Scan for the cell matching the given text and deliver its (x, y) coordinate at center. 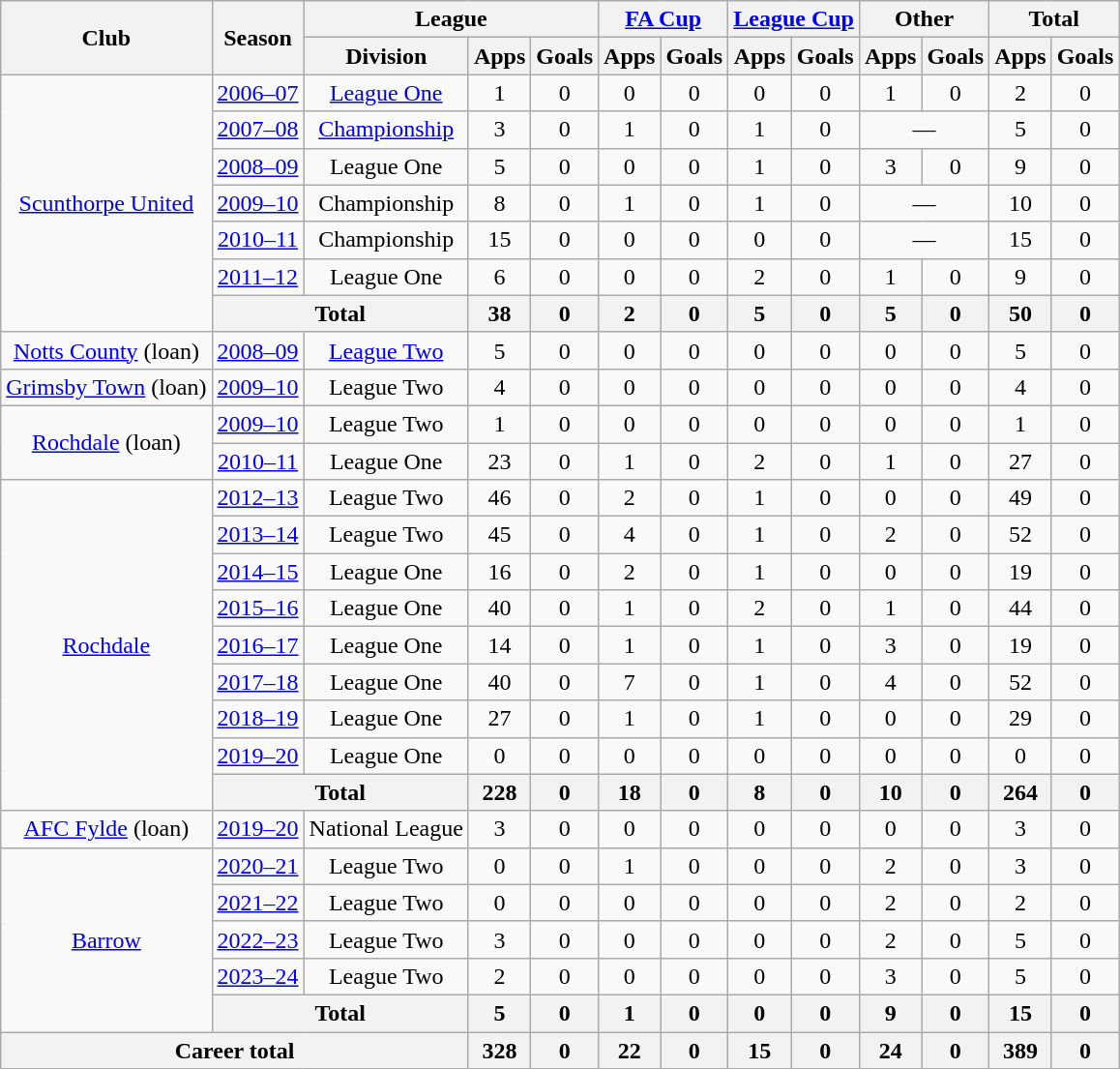
2006–07 (257, 93)
228 (499, 792)
2014–15 (257, 572)
2017–18 (257, 682)
2011–12 (257, 277)
Barrow (106, 939)
49 (1020, 498)
Club (106, 38)
18 (630, 792)
50 (1020, 313)
League Cup (794, 19)
14 (499, 645)
264 (1020, 792)
2013–14 (257, 535)
Rochdale (loan) (106, 442)
6 (499, 277)
Other (924, 19)
Notts County (loan) (106, 350)
46 (499, 498)
FA Cup (663, 19)
Scunthorpe United (106, 203)
23 (499, 461)
24 (890, 1050)
2007–08 (257, 130)
2012–13 (257, 498)
38 (499, 313)
2015–16 (257, 609)
16 (499, 572)
44 (1020, 609)
2021–22 (257, 903)
Grimsby Town (loan) (106, 387)
45 (499, 535)
National League (386, 829)
League (451, 19)
2016–17 (257, 645)
Season (257, 38)
Division (386, 56)
2020–21 (257, 866)
AFC Fylde (loan) (106, 829)
29 (1020, 719)
Rochdale (106, 646)
7 (630, 682)
22 (630, 1050)
2023–24 (257, 976)
2018–19 (257, 719)
389 (1020, 1050)
328 (499, 1050)
2022–23 (257, 939)
Career total (235, 1050)
